Extract the [x, y] coordinate from the center of the cell holding the provided text.  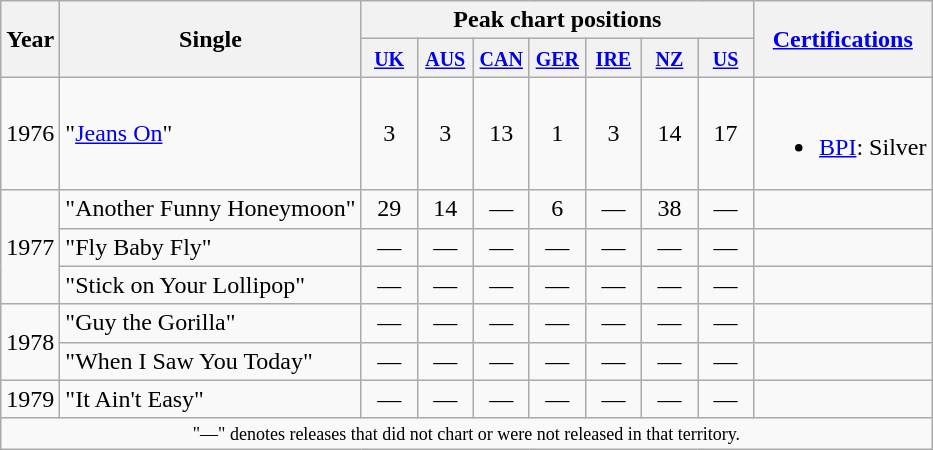
"Another Funny Honeymoon" [210, 209]
"Guy the Gorilla" [210, 323]
CAN [501, 58]
Single [210, 39]
"Stick on Your Lollipop" [210, 285]
NZ [669, 58]
"—" denotes releases that did not chart or were not released in that territory. [466, 434]
1976 [30, 134]
Year [30, 39]
Peak chart positions [557, 20]
6 [557, 209]
"Jeans On" [210, 134]
BPI: Silver [843, 134]
1 [557, 134]
IRE [613, 58]
"It Ain't Easy" [210, 399]
13 [501, 134]
GER [557, 58]
"Fly Baby Fly" [210, 247]
1979 [30, 399]
29 [389, 209]
US [726, 58]
Certifications [843, 39]
UK [389, 58]
1977 [30, 247]
AUS [445, 58]
"When I Saw You Today" [210, 361]
17 [726, 134]
1978 [30, 342]
38 [669, 209]
